Extract the (x, y) coordinate from the center of the cell holding the provided text.  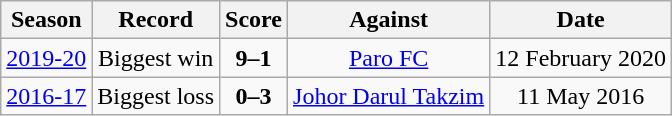
Date (581, 20)
Record (156, 20)
Paro FC (389, 58)
12 February 2020 (581, 58)
Score (254, 20)
Biggest win (156, 58)
2019-20 (46, 58)
Season (46, 20)
2016-17 (46, 96)
11 May 2016 (581, 96)
Against (389, 20)
Biggest loss (156, 96)
9–1 (254, 58)
Johor Darul Takzim (389, 96)
0–3 (254, 96)
